Identify which cell holds the provided text, then report its [X, Y] central coordinate. 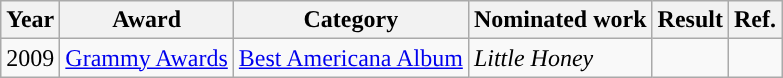
Award [147, 20]
Grammy Awards [147, 58]
Best Americana Album [350, 58]
Year [30, 20]
2009 [30, 58]
Category [350, 20]
Result [690, 20]
Little Honey [560, 58]
Ref. [754, 20]
Nominated work [560, 20]
